Detect which cell encompasses the target text, then output its [X, Y] center coordinate. 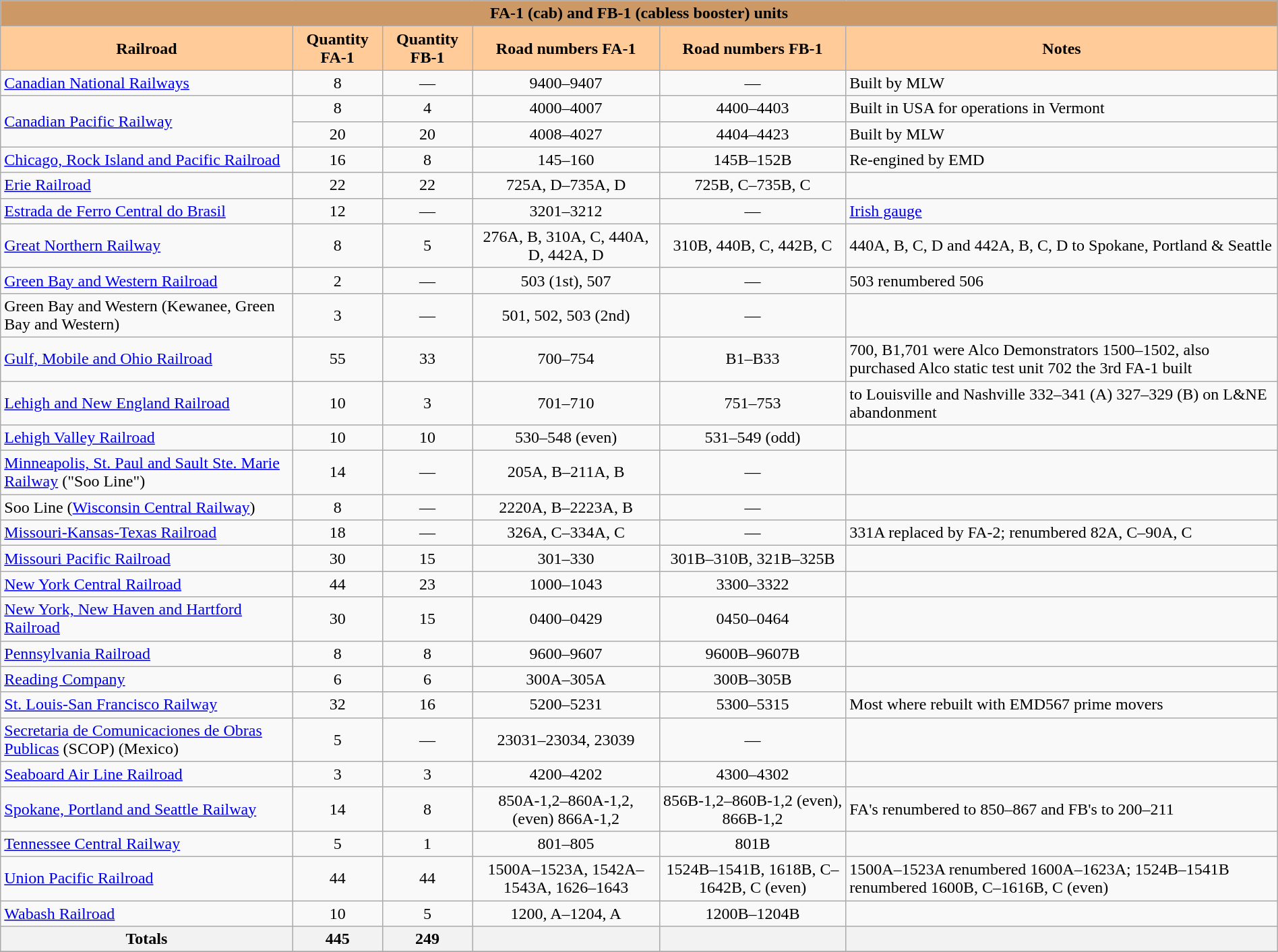
310B, 440B, C, 442B, C [752, 245]
New York, New Haven and Hartford Railroad [147, 618]
5200–5231 [566, 705]
to Louisville and Nashville 332–341 (A) 327–329 (B) on L&NE abandonment [1062, 403]
701–710 [566, 403]
Secretaria de Comunicaciones de Obras Publicas (SCOP) (Mexico) [147, 740]
856B-1,2–860B-1,2 (even), 866B-1,2 [752, 808]
4404–4423 [752, 134]
Minneapolis, St. Paul and Sault Ste. Marie Railway ("Soo Line") [147, 473]
4 [427, 108]
Railroad [147, 49]
Road numbers FB-1 [752, 49]
700, B1,701 were Alco Demonstrators 1500–1502, also purchased Alco static test unit 702 the 3rd FA-1 built [1062, 358]
751–753 [752, 403]
Notes [1062, 49]
331A replaced by FA-2; renumbered 82A, C–90A, C [1062, 533]
18 [337, 533]
1000–1043 [566, 584]
Quantity FA-1 [337, 49]
300B–305B [752, 679]
Tennessee Central Railway [147, 844]
FA-1 (cab) and FB-1 (cabless booster) units [639, 13]
4200–4202 [566, 774]
2220A, B–2223A, B [566, 507]
Most where rebuilt with EMD567 prime movers [1062, 705]
Irish gauge [1062, 211]
12 [337, 211]
4000–4007 [566, 108]
9600B–9607B [752, 654]
801–805 [566, 844]
4400–4403 [752, 108]
4008–4027 [566, 134]
503 renumbered 506 [1062, 280]
530–548 (even) [566, 438]
23031–23034, 23039 [566, 740]
3201–3212 [566, 211]
Reading Company [147, 679]
Canadian National Railways [147, 83]
33 [427, 358]
St. Louis-San Francisco Railway [147, 705]
Erie Railroad [147, 185]
Wabash Railroad [147, 913]
531–549 (odd) [752, 438]
Seaboard Air Line Railroad [147, 774]
Spokane, Portland and Seattle Railway [147, 808]
Re-engined by EMD [1062, 160]
1 [427, 844]
503 (1st), 507 [566, 280]
145B–152B [752, 160]
501, 502, 503 (2nd) [566, 315]
0450–0464 [752, 618]
Soo Line (Wisconsin Central Railway) [147, 507]
1500A–1523A, 1542A–1543A, 1626–1643 [566, 879]
1200, A–1204, A [566, 913]
Quantity FB-1 [427, 49]
1500A–1523A renumbered 1600A–1623A; 1524B–1541B renumbered 1600B, C–1616B, C (even) [1062, 879]
Missouri Pacific Railroad [147, 559]
2 [337, 280]
Canadian Pacific Railway [147, 121]
Road numbers FA-1 [566, 49]
801B [752, 844]
FA's renumbered to 850–867 and FB's to 200–211 [1062, 808]
301–330 [566, 559]
9600–9607 [566, 654]
Green Bay and Western (Kewanee, Green Bay and Western) [147, 315]
1524B–1541B, 1618B, C–1642B, C (even) [752, 879]
3300–3322 [752, 584]
B1–B33 [752, 358]
725A, D–735A, D [566, 185]
Lehigh Valley Railroad [147, 438]
23 [427, 584]
1200B–1204B [752, 913]
445 [337, 939]
850A-1,2–860A-1,2, (even) 866A-1,2 [566, 808]
205A, B–211A, B [566, 473]
Missouri-Kansas-Texas Railroad [147, 533]
Built in USA for operations in Vermont [1062, 108]
Gulf, Mobile and Ohio Railroad [147, 358]
4300–4302 [752, 774]
0400–0429 [566, 618]
301B–310B, 321B–325B [752, 559]
55 [337, 358]
700–754 [566, 358]
326A, C–334A, C [566, 533]
Union Pacific Railroad [147, 879]
Chicago, Rock Island and Pacific Railroad [147, 160]
32 [337, 705]
Green Bay and Western Railroad [147, 280]
Lehigh and New England Railroad [147, 403]
300A–305A [566, 679]
145–160 [566, 160]
9400–9407 [566, 83]
276A, B, 310A, C, 440A, D, 442A, D [566, 245]
249 [427, 939]
Estrada de Ferro Central do Brasil [147, 211]
Pennsylvania Railroad [147, 654]
New York Central Railroad [147, 584]
440A, B, C, D and 442A, B, C, D to Spokane, Portland & Seattle [1062, 245]
5300–5315 [752, 705]
Totals [147, 939]
Great Northern Railway [147, 245]
725B, C–735B, C [752, 185]
